Locate the cell with the specified text and output its (x, y) center coordinate. 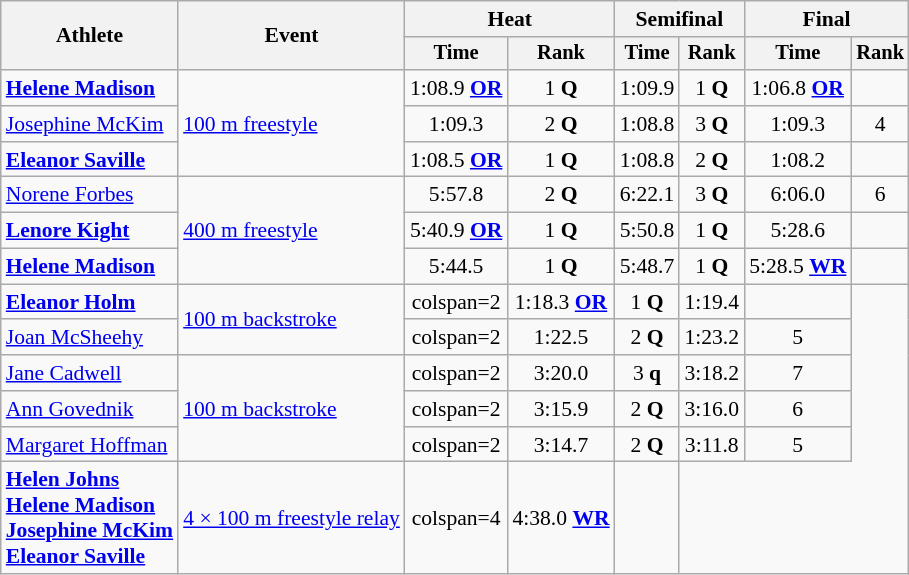
1:23.2 (712, 338)
Final (826, 19)
5:28.6 (798, 231)
Event (292, 36)
3 q (648, 373)
3:16.0 (712, 409)
6:06.0 (798, 195)
Margaret Hoffman (90, 445)
3:20.0 (560, 373)
5:50.8 (648, 231)
Athlete (90, 36)
Ann Govednik (90, 409)
3:18.2 (712, 373)
Lenore Kight (90, 231)
1:08.9 OR (456, 88)
Eleanor Holm (90, 302)
1:06.8 OR (798, 88)
100 m freestyle (292, 124)
1:08.5 OR (456, 160)
4 × 100 m freestyle relay (292, 518)
Joan McSheehy (90, 338)
3:14.7 (560, 445)
Heat (510, 19)
1:18.3 OR (560, 302)
1:09.9 (648, 88)
6:22.1 (648, 195)
1:22.5 (560, 338)
1:19.4 (712, 302)
5:28.5 WR (798, 267)
Norene Forbes (90, 195)
3:15.9 (560, 409)
1:08.2 (798, 160)
colspan=4 (456, 518)
400 m freestyle (292, 230)
Josephine McKim (90, 124)
7 (798, 373)
3:11.8 (712, 445)
4 (880, 124)
5:44.5 (456, 267)
5:48.7 (648, 267)
4:38.0 WR (560, 518)
Helen JohnsHelene MadisonJosephine McKimEleanor Saville (90, 518)
Jane Cadwell (90, 373)
5:40.9 OR (456, 231)
Semifinal (680, 19)
Eleanor Saville (90, 160)
5:57.8 (456, 195)
